Detect which cell encompasses the target text, then output its [x, y] center coordinate. 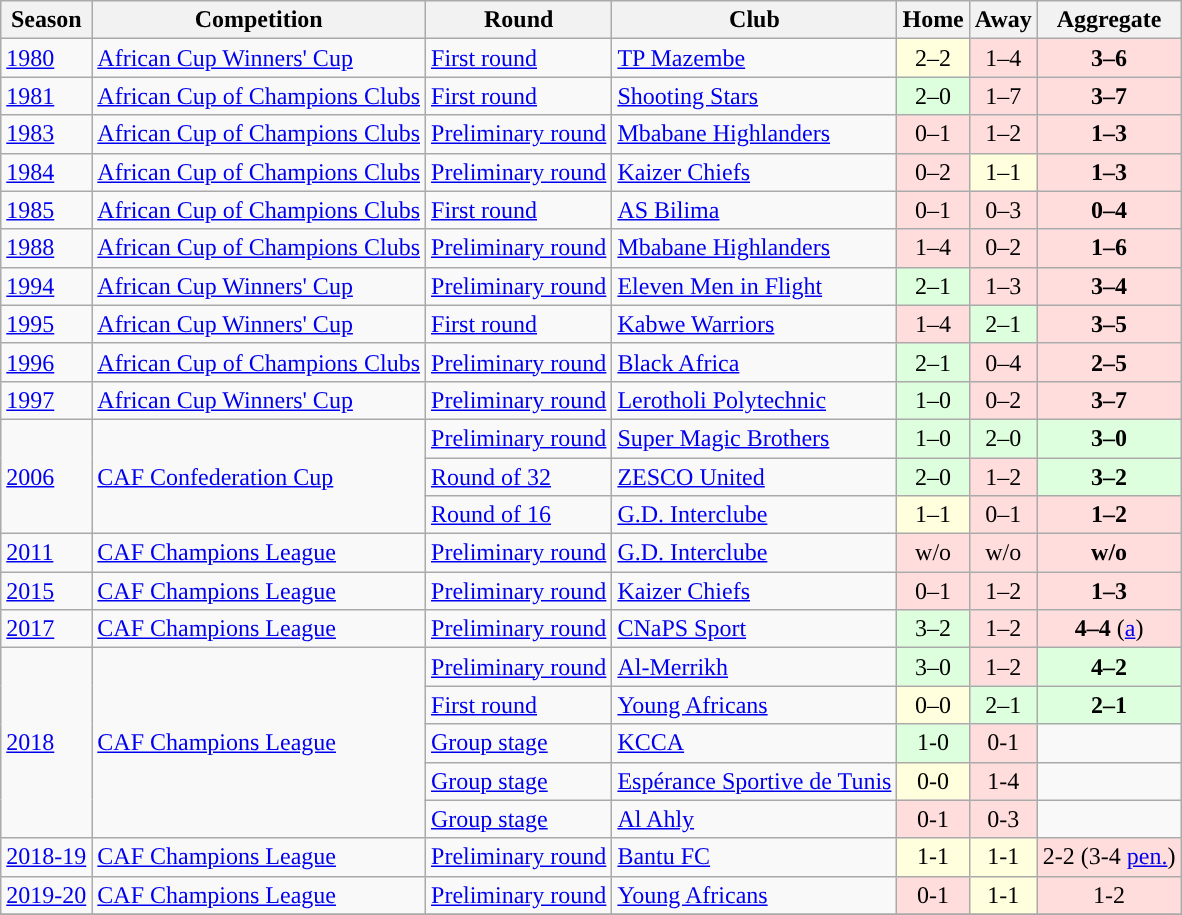
Black Africa [754, 362]
TP Mazembe [754, 58]
Aggregate [1109, 20]
0-0 [933, 781]
Al Ahly [754, 819]
2019-20 [46, 895]
1988 [46, 248]
1985 [46, 210]
1-4 [1003, 781]
2006 [46, 476]
Espérance Sportive de Tunis [754, 781]
2–5 [1109, 362]
Away [1003, 20]
Shooting Stars [754, 96]
3–4 [1109, 286]
2018 [46, 743]
1996 [46, 362]
1980 [46, 58]
1997 [46, 400]
3–6 [1109, 58]
4–2 [1109, 667]
Bantu FC [754, 857]
Round of 32 [519, 477]
CNaPS Sport [754, 629]
2018-19 [46, 857]
CAF Confederation Cup [259, 476]
2–2 [933, 58]
Season [46, 20]
1–7 [1003, 96]
Eleven Men in Flight [754, 286]
2015 [46, 591]
Super Magic Brothers [754, 438]
1984 [46, 172]
Kabwe Warriors [754, 324]
3–5 [1109, 324]
4–4 (a) [1109, 629]
1–6 [1109, 248]
0–3 [1003, 210]
1-0 [933, 743]
0-3 [1003, 819]
0–0 [933, 705]
1-2 [1109, 895]
2017 [46, 629]
Al-Merrikh [754, 667]
1981 [46, 96]
Lerotholi Polytechnic [754, 400]
1983 [46, 134]
AS Bilima [754, 210]
2011 [46, 553]
ZESCO United [754, 477]
2-2 (3-4 pen.) [1109, 857]
1994 [46, 286]
Competition [259, 20]
Round [519, 20]
KCCA [754, 743]
Home [933, 20]
Club [754, 20]
1995 [46, 324]
Round of 16 [519, 515]
